Determine the (X, Y) coordinate at the center of the cell enclosing the given text.  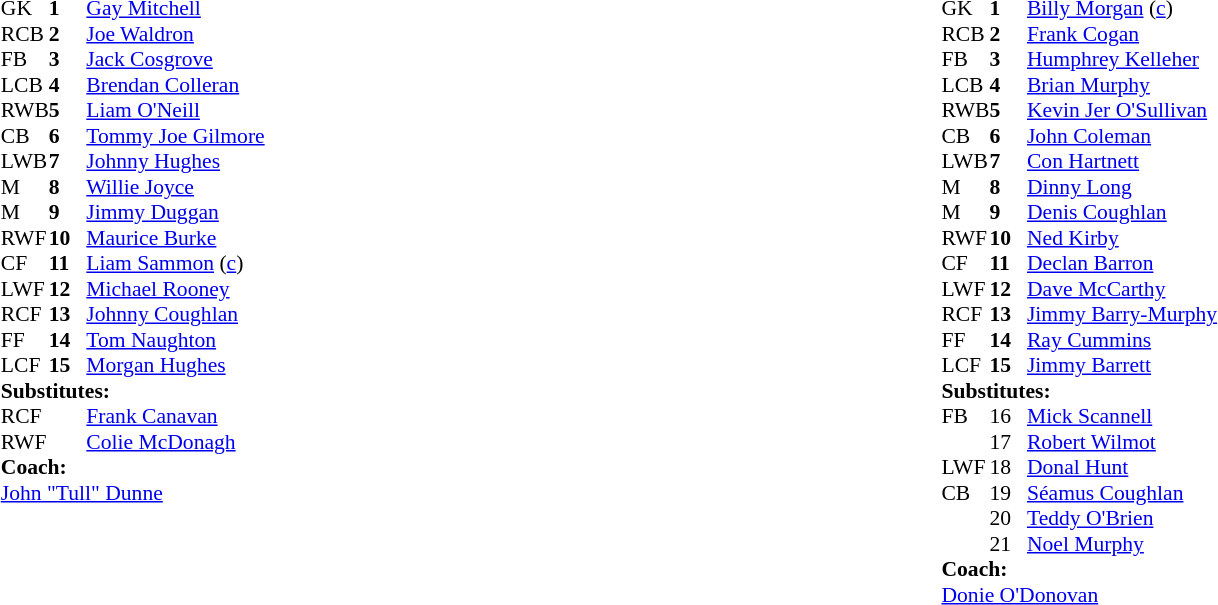
Dinny Long (1122, 187)
18 (1008, 467)
Brendan Colleran (175, 85)
Ray Cummins (1122, 340)
Con Hartnett (1122, 161)
16 (1008, 417)
21 (1008, 544)
Joe Waldron (175, 34)
17 (1008, 442)
Donal Hunt (1122, 467)
Frank Cogan (1122, 34)
Declan Barron (1122, 263)
Ned Kirby (1122, 238)
Dave McCarthy (1122, 289)
Denis Coughlan (1122, 213)
Kevin Jer O'Sullivan (1122, 111)
Jack Cosgrove (175, 59)
Maurice Burke (175, 238)
Liam Sammon (c) (175, 263)
Noel Murphy (1122, 544)
Humphrey Kelleher (1122, 59)
Johnny Coughlan (175, 315)
Michael Rooney (175, 289)
Morgan Hughes (175, 365)
John Coleman (1122, 136)
Brian Murphy (1122, 85)
Mick Scannell (1122, 417)
Johnny Hughes (175, 161)
Robert Wilmot (1122, 442)
Teddy O'Brien (1122, 519)
Frank Canavan (175, 417)
Jimmy Barrett (1122, 365)
Jimmy Duggan (175, 213)
Colie McDonagh (175, 442)
Jimmy Barry-Murphy (1122, 315)
Willie Joyce (175, 187)
Liam O'Neill (175, 111)
Tom Naughton (175, 340)
Séamus Coughlan (1122, 493)
20 (1008, 519)
Tommy Joe Gilmore (175, 136)
John "Tull" Dunne (133, 493)
19 (1008, 493)
